Identify which cell holds the provided text, then report its (X, Y) central coordinate. 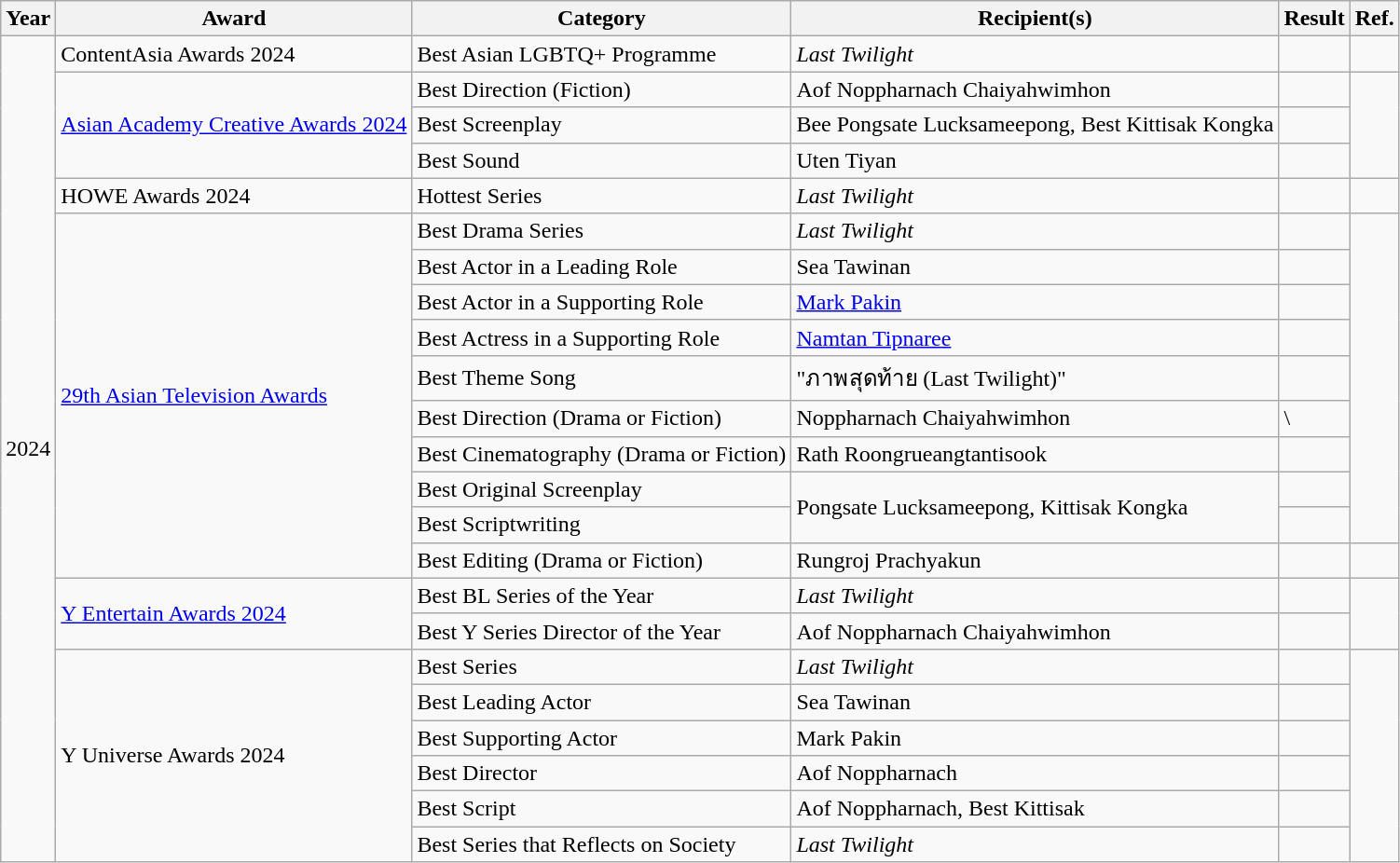
Uten Tiyan (1035, 160)
\ (1314, 418)
Best Sound (602, 160)
Best Director (602, 774)
HOWE Awards 2024 (234, 196)
29th Asian Television Awards (234, 395)
Category (602, 19)
Rath Roongrueangtantisook (1035, 454)
Best Scriptwriting (602, 525)
Aof Noppharnach, Best Kittisak (1035, 809)
Best Editing (Drama or Fiction) (602, 560)
Hottest Series (602, 196)
Pongsate Lucksameepong, Kittisak Kongka (1035, 507)
Best Original Screenplay (602, 489)
2024 (28, 449)
Best BL Series of the Year (602, 596)
Best Actor in a Supporting Role (602, 302)
Best Direction (Fiction) (602, 89)
Y Universe Awards 2024 (234, 755)
ContentAsia Awards 2024 (234, 54)
Asian Academy Creative Awards 2024 (234, 125)
Aof Noppharnach (1035, 774)
Best Y Series Director of the Year (602, 631)
Best Supporting Actor (602, 737)
Recipient(s) (1035, 19)
Best Actor in a Leading Role (602, 267)
Ref. (1374, 19)
Best Actress in a Supporting Role (602, 337)
Best Drama Series (602, 231)
Y Entertain Awards 2024 (234, 613)
Bee Pongsate Lucksameepong, Best Kittisak Kongka (1035, 125)
Best Direction (Drama or Fiction) (602, 418)
"ภาพสุดท้าย (Last Twilight)" (1035, 378)
Best Series that Reflects on Society (602, 844)
Noppharnach Chaiyahwimhon (1035, 418)
Best Leading Actor (602, 702)
Award (234, 19)
Best Asian LGBTQ+ Programme (602, 54)
Best Script (602, 809)
Best Cinematography (Drama or Fiction) (602, 454)
Year (28, 19)
Best Series (602, 666)
Rungroj Prachyakun (1035, 560)
Best Screenplay (602, 125)
Result (1314, 19)
Best Theme Song (602, 378)
Namtan Tipnaree (1035, 337)
